Search for the cell housing the specified text and yield its (x, y) center coordinate. 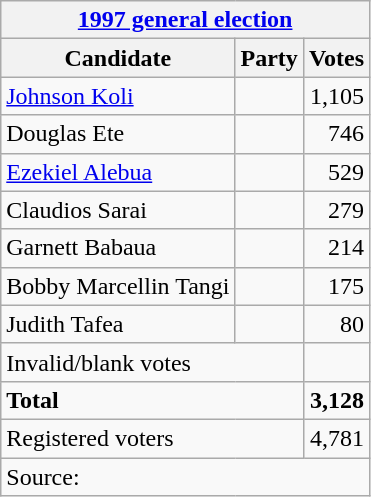
Total (152, 400)
1,105 (336, 96)
Party (269, 58)
746 (336, 134)
529 (336, 172)
1997 general election (186, 20)
214 (336, 248)
Bobby Marcellin Tangi (118, 286)
Invalid/blank votes (152, 362)
4,781 (336, 438)
279 (336, 210)
Source: (186, 477)
Candidate (118, 58)
Ezekiel Alebua (118, 172)
Judith Tafea (118, 324)
Johnson Koli (118, 96)
Votes (336, 58)
Garnett Babaua (118, 248)
3,128 (336, 400)
Douglas Ete (118, 134)
175 (336, 286)
80 (336, 324)
Claudios Sarai (118, 210)
Registered voters (152, 438)
